Output the [x, y] coordinate of the center of the cell containing the given text.  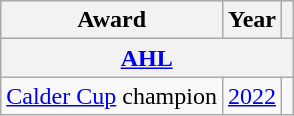
Calder Cup champion [112, 96]
Year [252, 20]
AHL [147, 58]
2022 [252, 96]
Award [112, 20]
